Determine the (X, Y) coordinate at the center of the cell enclosing the given text.  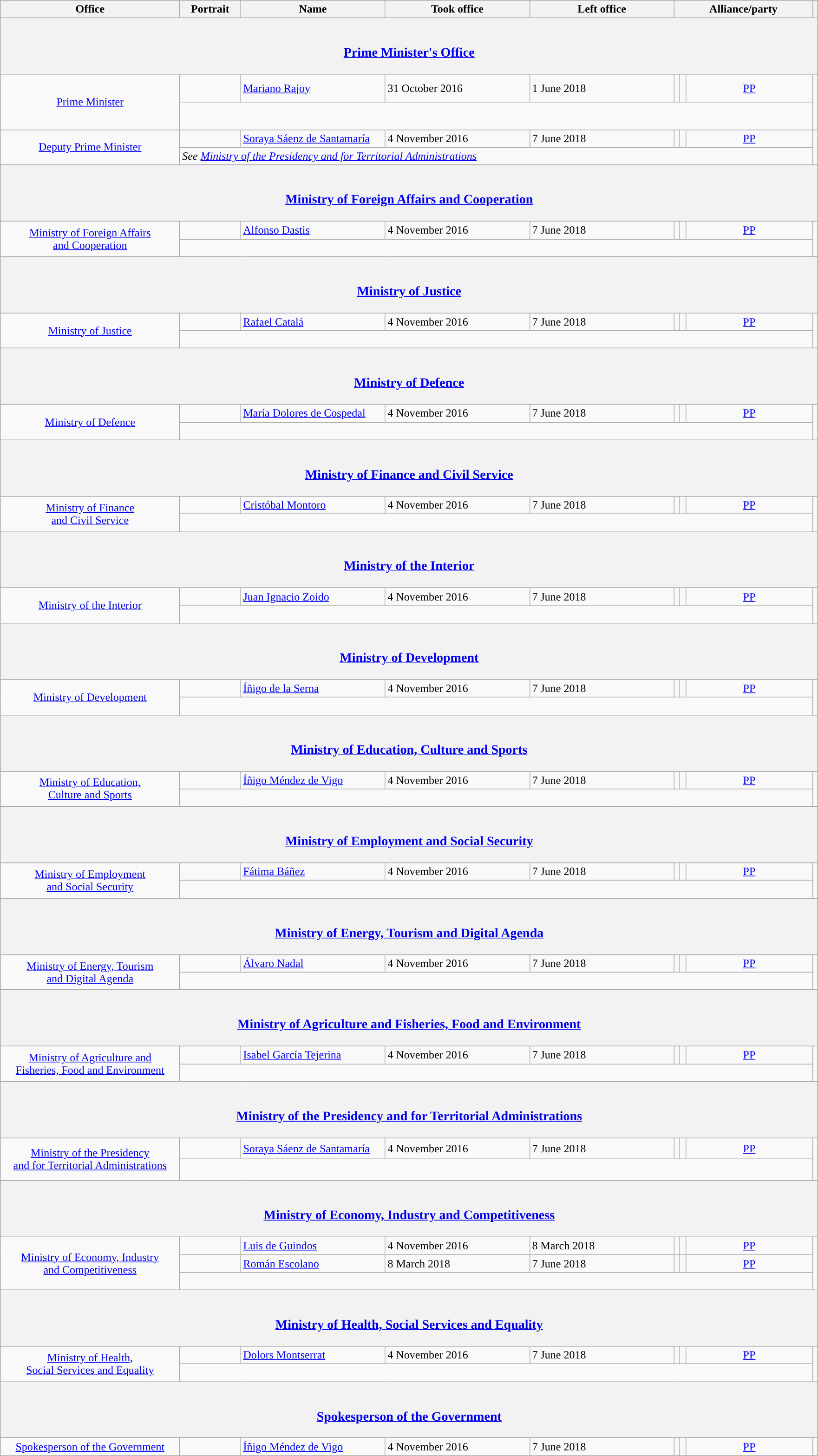
Ministry of Energy, Tourism and Digital Agenda (409, 926)
Dolors Montserrat (313, 1355)
Ministry of Foreign Affairs and Cooperation (409, 193)
Name (313, 9)
Juan Ignacio Zoido (313, 597)
Left office (602, 9)
Ministry of Agriculture andFisheries, Food and Environment (90, 1064)
Ministry of the Presidencyand for Territorial Administrations (90, 1159)
Rafael Catalá (313, 322)
Ministry of Financeand Civil Service (90, 514)
1 June 2018 (602, 88)
Isabel García Tejerina (313, 1055)
Fátima Báñez (313, 872)
María Dolores de Cospedal (313, 413)
Íñigo de la Serna (313, 688)
See Ministry of the Presidency and for Territorial Administrations (496, 156)
Ministry of Economy, Industryand Competitiveness (90, 1263)
Ministry of Agriculture and Fisheries, Food and Environment (409, 1018)
Took office (457, 9)
Deputy Prime Minister (90, 147)
Luis de Guindos (313, 1246)
Prime Minister (90, 102)
Ministry of Health, Social Services and Equality (409, 1318)
Office (90, 9)
Alfonso Dastis (313, 230)
Ministry of Education,Culture and Sports (90, 789)
Ministry of Economy, Industry and Competitiveness (409, 1208)
Portrait (210, 9)
Ministry of Employment and Social Security (409, 835)
Ministry of Finance and Civil Service (409, 468)
Ministry of Education, Culture and Sports (409, 743)
Ministry of Employmentand Social Security (90, 881)
Ministry of the Presidency and for Territorial Administrations (409, 1110)
Ministry of Energy, Tourismand Digital Agenda (90, 972)
Ministry of Foreign Affairsand Cooperation (90, 239)
Ministry of Health,Social Services and Equality (90, 1364)
Cristóbal Montoro (313, 505)
Álvaro Nadal (313, 963)
Mariano Rajoy (313, 88)
Alliance/party (743, 9)
31 October 2016 (457, 88)
Prime Minister's Office (409, 46)
Román Escolano (313, 1263)
